Search for the cell housing the specified text and yield its (x, y) center coordinate. 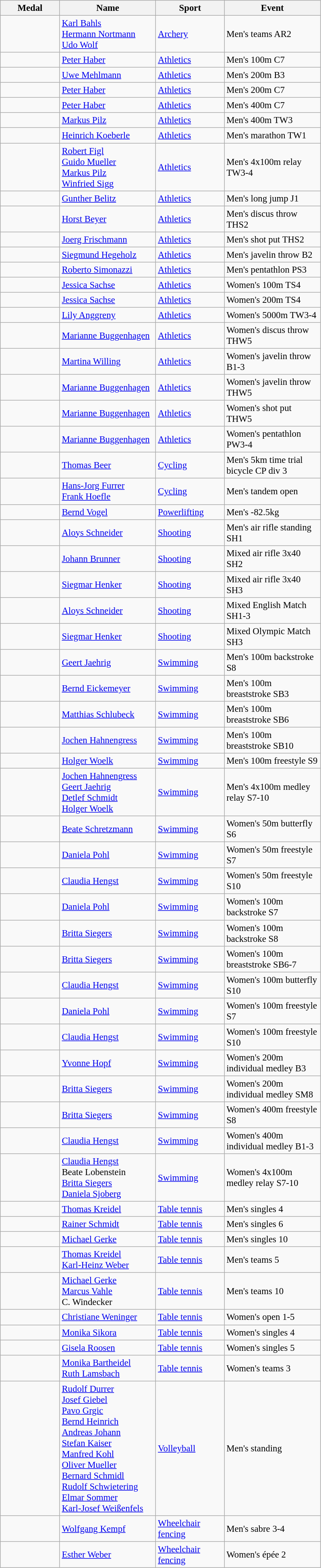
Men's 100m breaststroke SB6 (272, 714)
Men's marathon TW1 (272, 136)
Horst Beyer (108, 219)
Markus Pilz (108, 120)
Event (272, 8)
Men's 100m breaststroke SB10 (272, 741)
Men's singles 4 (272, 1209)
Bernd Eickemeyer (108, 688)
Martina Willing (108, 362)
Men's teams 10 (272, 1291)
Women's singles 4 (272, 1332)
Christiane Weninger (108, 1317)
Wolfgang Kempf (108, 1529)
Lily Anggreny (108, 315)
Men's sabre 3-4 (272, 1529)
Geert Jaehrig (108, 663)
Men's discus throw THS2 (272, 219)
Mixed Olympic Match SH3 (272, 636)
Archery (190, 34)
Women's 100m breaststroke SB6-7 (272, 959)
Esther Weber (108, 1555)
Mixed air rifle 3x40 SH3 (272, 585)
Men's teams 5 (272, 1260)
Karl Bahls Hermann Nortmann Udo Wolf (108, 34)
Roberto Simonazzi (108, 270)
Yvonne Hopf (108, 1063)
Men's 5km time trial bicycle CP div 3 (272, 466)
Rainer Schmidt (108, 1224)
Monika Bartheidel Ruth Lamsbach (108, 1368)
Women's teams 3 (272, 1368)
Joerg Frischmann (108, 239)
Medal (30, 8)
Men's 100m freestyle S9 (272, 761)
Women's 100m backstroke S8 (272, 933)
Gisela Roosen (108, 1348)
Women's singles 5 (272, 1348)
Men's -82.5kg (272, 512)
Beate Schretzmann (108, 829)
Women's épée 2 (272, 1555)
Women's javelin throw B1-3 (272, 362)
Gunther Belitz (108, 198)
Heinrich Koeberle (108, 136)
Thomas Beer (108, 466)
Men's standing (272, 1449)
Jochen Hahnengress Geert Jaehrig Detlef Schmidt Holger Woelk (108, 792)
Thomas Kreidel Karl-Heinz Weber (108, 1260)
Women's 100m butterfly S10 (272, 985)
Men's air rifle standing SH1 (272, 532)
Women's shot put THW5 (272, 413)
Women's 5000m TW3-4 (272, 315)
Sport (190, 8)
Thomas Kreidel (108, 1209)
Women's 400m individual medley B1-3 (272, 1141)
Women's javelin throw THW5 (272, 388)
Holger Woelk (108, 761)
Men's long jump J1 (272, 198)
Women's open 1-5 (272, 1317)
Men's singles 6 (272, 1224)
Women's 400m freestyle S8 (272, 1115)
Men's shot put THS2 (272, 239)
Uwe Mehlmann (108, 75)
Mixed air rifle 3x40 SH2 (272, 558)
Men's 100m breaststroke SB3 (272, 688)
Women's 50m freestyle S10 (272, 881)
Mixed English Match SH1-3 (272, 610)
Women's 100m freestyle S10 (272, 1037)
Michael Gerke (108, 1239)
Name (108, 8)
Men's 100m C7 (272, 60)
Women's 4x100m medley relay S7-10 (272, 1178)
Women's 200m TS4 (272, 300)
Men's javelin throw B2 (272, 255)
Men's 400m C7 (272, 105)
Men's tandem open (272, 491)
Men's 400m TW3 (272, 120)
Jochen Hahnengress (108, 741)
Men's 200m C7 (272, 90)
Women's 100m backstroke S7 (272, 907)
Women's 100m TS4 (272, 285)
Men's 100m backstroke S8 (272, 663)
Women's 50m freestyle S7 (272, 855)
Volleyball (190, 1449)
Men's 4x100m relay TW3-4 (272, 167)
Powerlifting (190, 512)
Women's 50m butterfly S6 (272, 829)
Bernd Vogel (108, 512)
Michael Gerke Marcus Vahle C. Windecker (108, 1291)
Women's discus throw THW5 (272, 335)
Men's 4x100m medley relay S7-10 (272, 792)
Robert Figl Guido Mueller Markus Pilz Winfried Sigg (108, 167)
Women's pentathlon PW3-4 (272, 439)
Monika Sikora (108, 1332)
Claudia Hengst Beate Lobenstein Britta Siegers Daniela Sjoberg (108, 1178)
Men's 200m B3 (272, 75)
Matthias Schlubeck (108, 714)
Hans-Jorg Furrer Frank Hoefle (108, 491)
Women's 200m individual medley SM8 (272, 1089)
Johann Brunner (108, 558)
Women's 200m individual medley B3 (272, 1063)
Siegmund Hegeholz (108, 255)
Men's pentathlon PS3 (272, 270)
Men's singles 10 (272, 1239)
Men's teams AR2 (272, 34)
Women's 100m freestyle S7 (272, 1011)
